Detect which cell encompasses the target text, then output its (x, y) center coordinate. 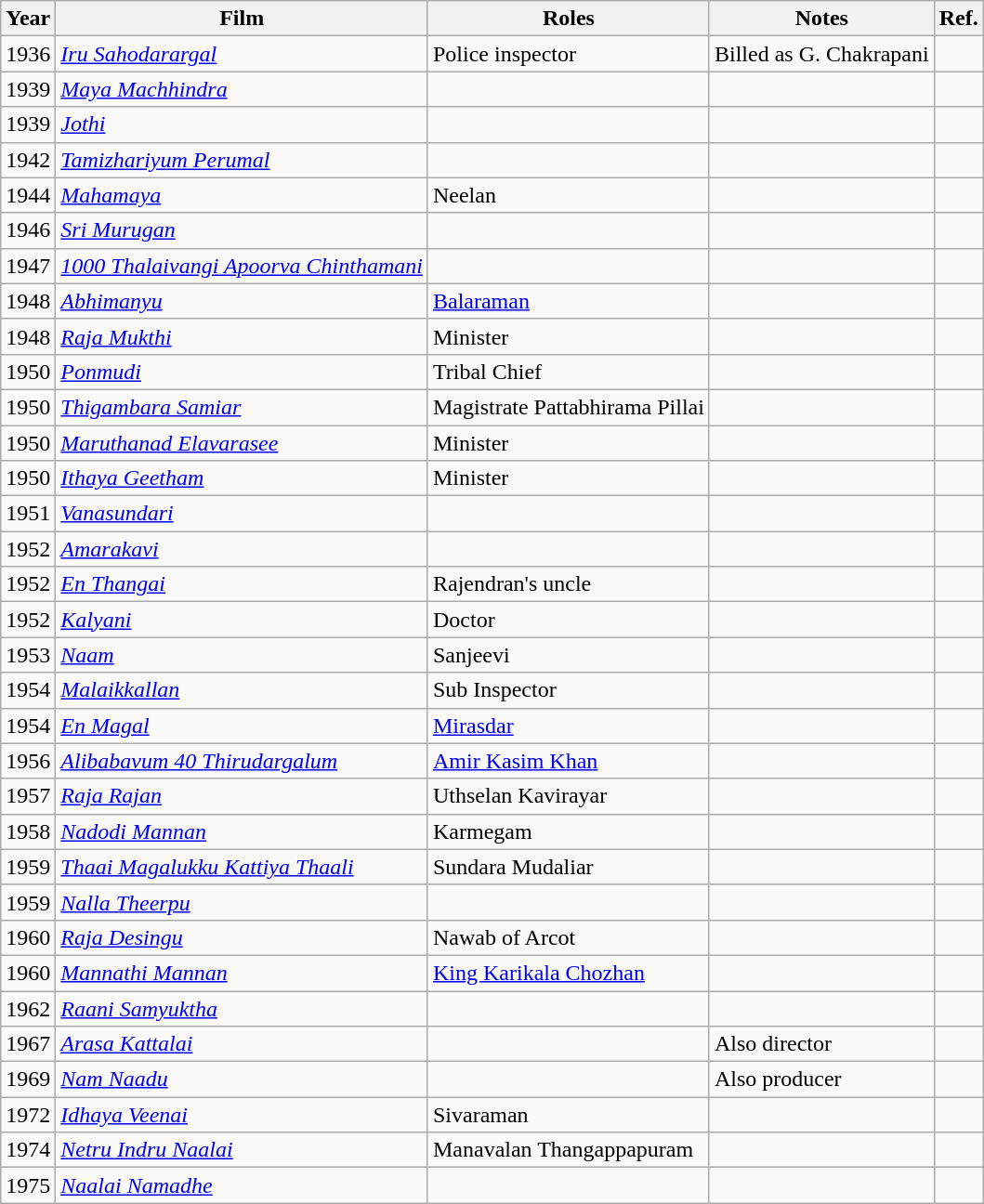
Notes (821, 19)
Tamizhariyum Perumal (242, 160)
Ithaya Geetham (242, 478)
Manavalan Thangappapuram (569, 1150)
1957 (28, 796)
Karmegam (569, 831)
Kalyani (242, 620)
1947 (28, 266)
Doctor (569, 620)
Nam Naadu (242, 1080)
Uthselan Kavirayar (569, 796)
Year (28, 19)
Police inspector (569, 54)
Magistrate Pattabhirama Pillai (569, 407)
Nawab of Arcot (569, 937)
1975 (28, 1185)
1000 Thalaivangi Apoorva Chinthamani (242, 266)
En Magal (242, 726)
Sri Murugan (242, 230)
Sivaraman (569, 1115)
Roles (569, 19)
Raani Samyuktha (242, 1008)
Thaai Magalukku Kattiya Thaali (242, 867)
Film (242, 19)
Idhaya Veenai (242, 1115)
Sanjeevi (569, 655)
En Thangai (242, 584)
Neelan (569, 195)
Naalai Namadhe (242, 1185)
Sub Inspector (569, 690)
Malaikkallan (242, 690)
1974 (28, 1150)
Thigambara Samiar (242, 407)
Netru Indru Naalai (242, 1150)
1944 (28, 195)
1958 (28, 831)
Balaraman (569, 301)
Raja Mukthi (242, 336)
Amir Kasim Khan (569, 761)
Naam (242, 655)
Abhimanyu (242, 301)
Tribal Chief (569, 372)
1946 (28, 230)
1936 (28, 54)
Sundara Mudaliar (569, 867)
Nadodi Mannan (242, 831)
Rajendran's uncle (569, 584)
Also director (821, 1044)
Jothi (242, 124)
Also producer (821, 1080)
Mannathi Mannan (242, 973)
Maruthanad Elavarasee (242, 443)
1962 (28, 1008)
Alibabavum 40 Thirudargalum (242, 761)
Billed as G. Chakrapani (821, 54)
1972 (28, 1115)
1953 (28, 655)
1969 (28, 1080)
King Karikala Chozhan (569, 973)
1967 (28, 1044)
Iru Sahodarargal (242, 54)
Maya Machhindra (242, 89)
Raja Rajan (242, 796)
Mirasdar (569, 726)
1942 (28, 160)
1951 (28, 514)
Amarakavi (242, 549)
Vanasundari (242, 514)
Raja Desingu (242, 937)
1956 (28, 761)
Ponmudi (242, 372)
Arasa Kattalai (242, 1044)
Mahamaya (242, 195)
Nalla Theerpu (242, 902)
Ref. (959, 19)
